Scan for the cell matching the given text and deliver its [X, Y] coordinate at center. 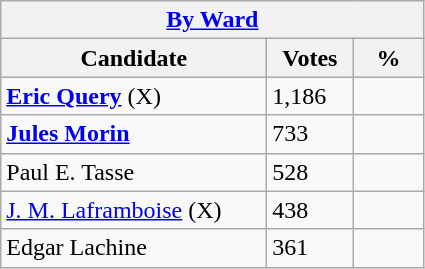
Jules Morin [134, 134]
361 [310, 248]
By Ward [212, 20]
% [388, 58]
Candidate [134, 58]
Edgar Lachine [134, 248]
Paul E. Tasse [134, 172]
438 [310, 210]
Eric Query (X) [134, 96]
Votes [310, 58]
J. M. Laframboise (X) [134, 210]
528 [310, 172]
1,186 [310, 96]
733 [310, 134]
